Return (x, y) of the center of cell containing provided text 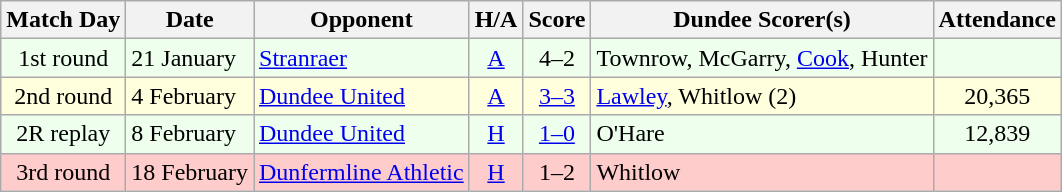
Lawley, Whitlow (2) (762, 96)
20,365 (997, 96)
18 February (190, 172)
Stranraer (362, 58)
4 February (190, 96)
O'Hare (762, 134)
8 February (190, 134)
Date (190, 20)
2R replay (64, 134)
Townrow, McGarry, Cook, Hunter (762, 58)
Attendance (997, 20)
1st round (64, 58)
Opponent (362, 20)
Score (557, 20)
Dundee Scorer(s) (762, 20)
1–0 (557, 134)
3–3 (557, 96)
21 January (190, 58)
Whitlow (762, 172)
12,839 (997, 134)
4–2 (557, 58)
H/A (496, 20)
Match Day (64, 20)
3rd round (64, 172)
1–2 (557, 172)
Dunfermline Athletic (362, 172)
2nd round (64, 96)
